Search for the cell housing the specified text and yield its [X, Y] center coordinate. 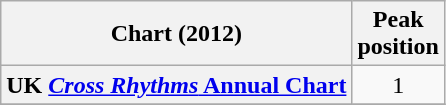
Peakposition [398, 34]
Chart (2012) [176, 34]
UK Cross Rhythms Annual Chart [176, 85]
1 [398, 85]
